Identify which cell holds the provided text, then report its (x, y) central coordinate. 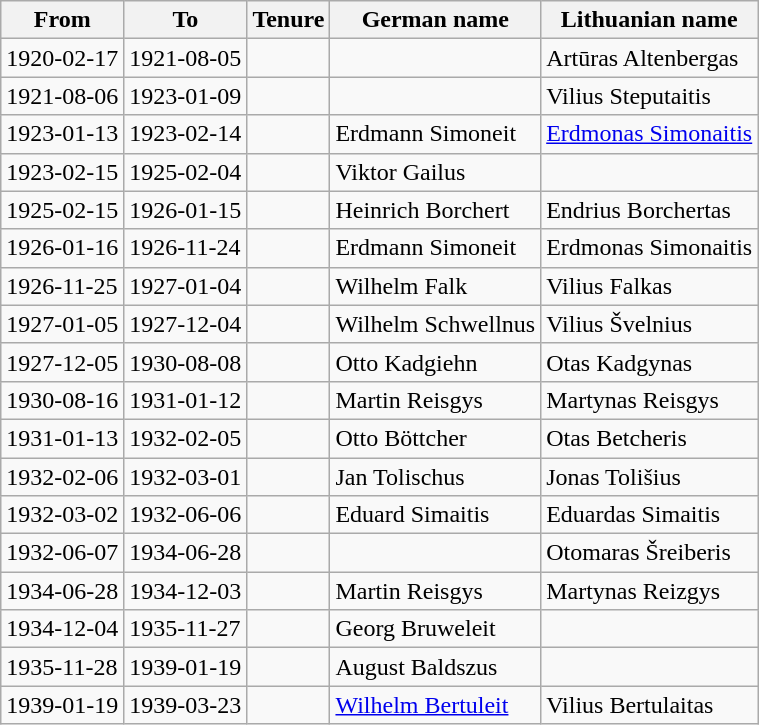
Jan Tolischus (436, 477)
1930-08-16 (62, 400)
Otto Böttcher (436, 438)
1926-11-25 (62, 286)
1932-02-06 (62, 477)
1926-11-24 (186, 248)
Endrius Borchertas (650, 210)
1932-06-06 (186, 515)
1926-01-15 (186, 210)
Martynas Reisgys (650, 400)
1923-02-14 (186, 134)
Tenure (288, 20)
Vilius Falkas (650, 286)
1939-03-23 (186, 705)
1932-03-01 (186, 477)
Viktor Gailus (436, 172)
Wilhelm Falk (436, 286)
Vilius Steputaitis (650, 96)
Otas Betcheris (650, 438)
1931-01-12 (186, 400)
Eduard Simaitis (436, 515)
1931-01-13 (62, 438)
To (186, 20)
1923-02-15 (62, 172)
Lithuanian name (650, 20)
Heinrich Borchert (436, 210)
1935-11-27 (186, 629)
1920-02-17 (62, 58)
Wilhelm Schwellnus (436, 324)
1932-06-07 (62, 553)
1921-08-05 (186, 58)
1935-11-28 (62, 667)
Georg Bruweleit (436, 629)
1925-02-15 (62, 210)
August Baldszus (436, 667)
1926-01-16 (62, 248)
1932-02-05 (186, 438)
Otas Kadgynas (650, 362)
Otomaras Šreiberis (650, 553)
1927-12-05 (62, 362)
1923-01-13 (62, 134)
Martynas Reizgys (650, 591)
From (62, 20)
1925-02-04 (186, 172)
1927-12-04 (186, 324)
1934-12-04 (62, 629)
1921-08-06 (62, 96)
Eduardas Simaitis (650, 515)
1932-03-02 (62, 515)
Otto Kadgiehn (436, 362)
1923-01-09 (186, 96)
German name (436, 20)
Artūras Altenbergas (650, 58)
1930-08-08 (186, 362)
Vilius Švelnius (650, 324)
Wilhelm Bertuleit (436, 705)
Jonas Tolišius (650, 477)
1927-01-04 (186, 286)
1927-01-05 (62, 324)
1934-12-03 (186, 591)
Vilius Bertulaitas (650, 705)
